Capture the cell that displays the provided text and extract its (X, Y) central coordinate. 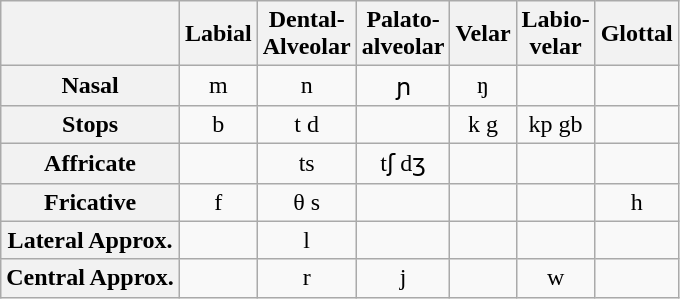
l (306, 240)
n (306, 86)
h (636, 202)
Nasal (90, 86)
Fricative (90, 202)
kp gb (556, 124)
k g (483, 124)
ŋ (483, 86)
Affricate (90, 163)
Velar (483, 34)
Labial (218, 34)
Labio-velar (556, 34)
f (218, 202)
Dental-Alveolar (306, 34)
r (306, 278)
Stops (90, 124)
ts (306, 163)
tʃ dʒ (403, 163)
t d (306, 124)
Palato-alveolar (403, 34)
ɲ (403, 86)
Glottal (636, 34)
θ s (306, 202)
b (218, 124)
w (556, 278)
Central Approx. (90, 278)
j (403, 278)
m (218, 86)
Lateral Approx. (90, 240)
